Capture the cell that displays the provided text and extract its [x, y] central coordinate. 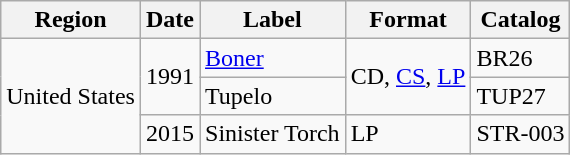
BR26 [520, 58]
CD, CS, LP [408, 77]
United States [71, 96]
Date [170, 20]
STR-003 [520, 134]
TUP27 [520, 96]
Tupelo [273, 96]
2015 [170, 134]
Boner [273, 58]
Region [71, 20]
Catalog [520, 20]
LP [408, 134]
1991 [170, 77]
Label [273, 20]
Format [408, 20]
Sinister Torch [273, 134]
